Search for the cell housing the specified text and yield its (x, y) center coordinate. 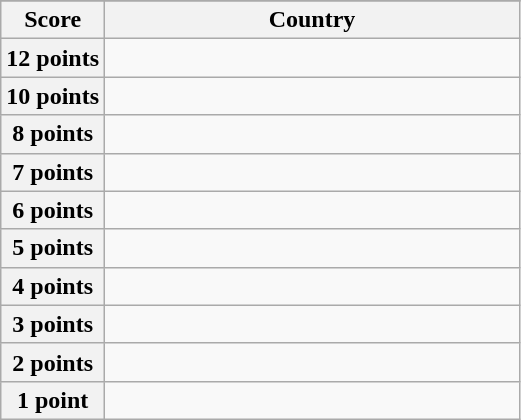
2 points (53, 362)
Country (312, 20)
1 point (53, 400)
6 points (53, 210)
7 points (53, 172)
Score (53, 20)
4 points (53, 286)
3 points (53, 324)
5 points (53, 248)
10 points (53, 96)
12 points (53, 58)
8 points (53, 134)
